Capture the cell that displays the provided text and extract its [x, y] central coordinate. 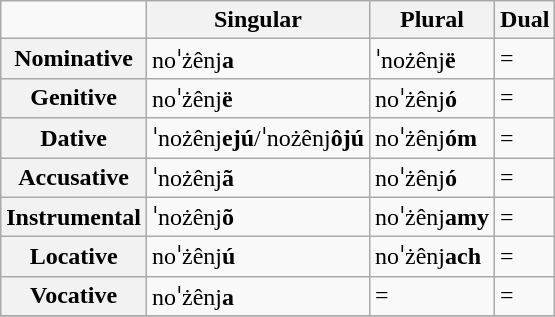
Instrumental [74, 217]
Dual [525, 20]
Dative [74, 138]
Genitive [74, 98]
ˈnożênjë [432, 59]
noˈżênjú [258, 257]
Singular [258, 20]
noˈżênjamy [432, 217]
Accusative [74, 178]
ˈnożênjã [258, 178]
Locative [74, 257]
Plural [432, 20]
noˈżênjë [258, 98]
Vocative [74, 296]
ˈnożênjõ [258, 217]
noˈżênjach [432, 257]
noˈżênjóm [432, 138]
ˈnożênjejú/ˈnożênjôjú [258, 138]
Nominative [74, 59]
